Scan for the cell matching the given text and deliver its (x, y) coordinate at center. 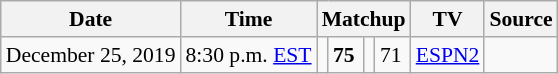
Matchup (364, 19)
December 25, 2019 (91, 55)
ESPN2 (448, 55)
Time (249, 19)
75 (346, 55)
8:30 p.m. EST (249, 55)
71 (393, 55)
Source (520, 19)
TV (448, 19)
Date (91, 19)
